Return [X, Y] of the center of cell containing provided text 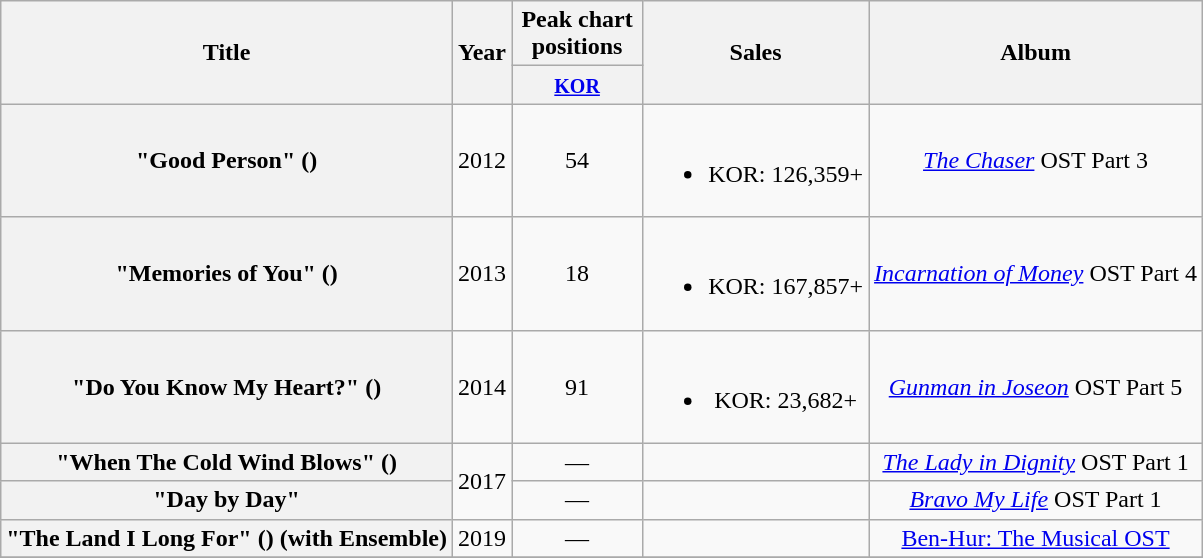
The Chaser OST Part 3 [1036, 160]
Album [1036, 52]
"Memories of You" () [227, 274]
54 [578, 160]
2012 [482, 160]
Year [482, 52]
KOR [578, 85]
2014 [482, 386]
2019 [482, 538]
Bravo My Life OST Part 1 [1036, 500]
2017 [482, 481]
91 [578, 386]
"Good Person" () [227, 160]
KOR: 167,857+ [756, 274]
Gunman in Joseon OST Part 5 [1036, 386]
18 [578, 274]
"The Land I Long For" () (with Ensemble) [227, 538]
KOR: 23,682+ [756, 386]
2013 [482, 274]
Peak chart positions [578, 34]
"When The Cold Wind Blows" () [227, 462]
Sales [756, 52]
The Lady in Dignity OST Part 1 [1036, 462]
"Do You Know My Heart?" () [227, 386]
Incarnation of Money OST Part 4 [1036, 274]
KOR: 126,359+ [756, 160]
"Day by Day" [227, 500]
Title [227, 52]
Ben-Hur: The Musical OST [1036, 538]
